Locate the cell with the specified text and output its (x, y) center coordinate. 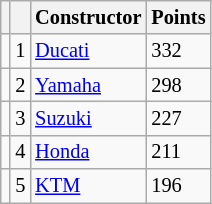
Points (178, 17)
Yamaha (88, 85)
1 (20, 51)
KTM (88, 186)
4 (20, 152)
196 (178, 186)
3 (20, 118)
Constructor (88, 17)
Honda (88, 152)
5 (20, 186)
298 (178, 85)
Suzuki (88, 118)
211 (178, 152)
Ducati (88, 51)
227 (178, 118)
332 (178, 51)
2 (20, 85)
